Return [X, Y] of the center of cell containing provided text 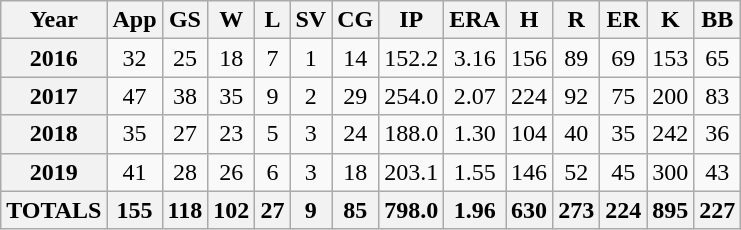
7 [272, 58]
92 [576, 96]
153 [670, 58]
CG [356, 20]
300 [670, 172]
188.0 [412, 134]
6 [272, 172]
32 [134, 58]
227 [718, 210]
App [134, 20]
14 [356, 58]
2017 [54, 96]
BB [718, 20]
1.30 [475, 134]
85 [356, 210]
200 [670, 96]
2016 [54, 58]
69 [624, 58]
W [232, 20]
242 [670, 134]
273 [576, 210]
152.2 [412, 58]
SV [311, 20]
24 [356, 134]
104 [530, 134]
798.0 [412, 210]
203.1 [412, 172]
43 [718, 172]
IP [412, 20]
29 [356, 96]
2018 [54, 134]
1.96 [475, 210]
1 [311, 58]
75 [624, 96]
118 [185, 210]
Year [54, 20]
ERA [475, 20]
47 [134, 96]
83 [718, 96]
65 [718, 58]
2.07 [475, 96]
36 [718, 134]
GS [185, 20]
ER [624, 20]
25 [185, 58]
H [530, 20]
254.0 [412, 96]
1.55 [475, 172]
89 [576, 58]
TOTALS [54, 210]
5 [272, 134]
3.16 [475, 58]
L [272, 20]
45 [624, 172]
26 [232, 172]
23 [232, 134]
41 [134, 172]
155 [134, 210]
146 [530, 172]
40 [576, 134]
156 [530, 58]
R [576, 20]
2 [311, 96]
630 [530, 210]
895 [670, 210]
2019 [54, 172]
K [670, 20]
102 [232, 210]
52 [576, 172]
38 [185, 96]
28 [185, 172]
